Return the [X, Y] coordinate for the center point of the cell that contains the specified text.  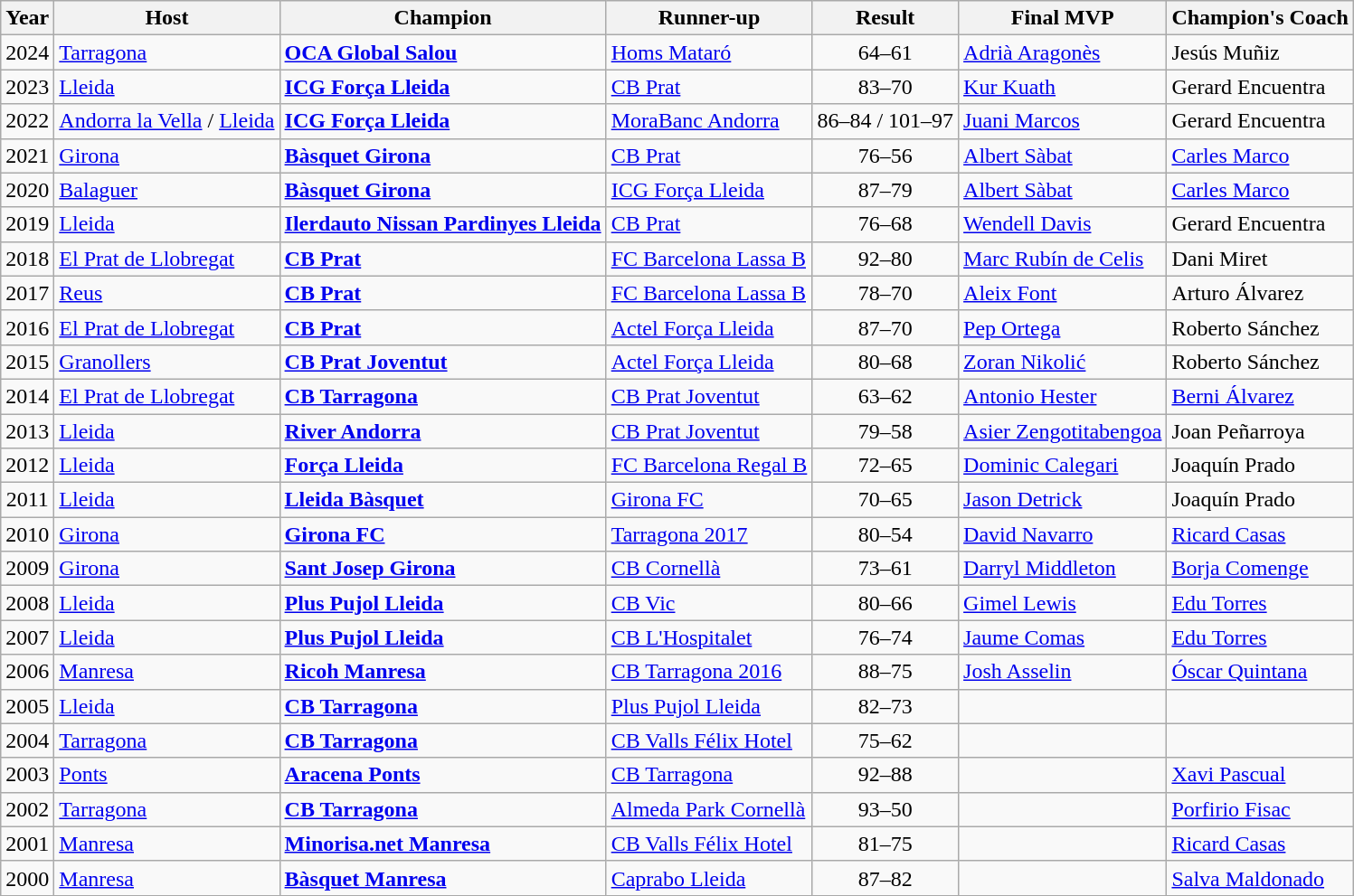
73–61 [885, 569]
2024 [27, 52]
River Andorra [443, 431]
CB L'Hospitalet [709, 637]
Darryl Middleton [1063, 569]
79–58 [885, 431]
2020 [27, 190]
Kur Kuath [1063, 87]
75–62 [885, 740]
80–68 [885, 362]
Ricoh Manresa [443, 672]
81–75 [885, 844]
Final MVP [1063, 18]
76–74 [885, 637]
2002 [27, 809]
78–70 [885, 293]
93–50 [885, 809]
2008 [27, 603]
2016 [27, 327]
2003 [27, 775]
2013 [27, 431]
2011 [27, 500]
Dominic Calegari [1063, 466]
Marc Rubín de Celis [1063, 259]
Arturo Álvarez [1260, 293]
2019 [27, 224]
Host [166, 18]
Antonio Hester [1063, 396]
Berni Álvarez [1260, 396]
2001 [27, 844]
Andorra la Vella / Lleida [166, 121]
Caprabo Lleida [709, 878]
Reus [166, 293]
2000 [27, 878]
76–56 [885, 156]
87–82 [885, 878]
2005 [27, 706]
Jesús Muñiz [1260, 52]
86–84 / 101–97 [885, 121]
Homs Mataró [709, 52]
Bàsquet Manresa [443, 878]
Balaguer [166, 190]
Adrià Aragonès [1063, 52]
Result [885, 18]
Champion [443, 18]
80–66 [885, 603]
Runner-up [709, 18]
2004 [27, 740]
David Navarro [1063, 534]
Pep Ortega [1063, 327]
Aleix Font [1063, 293]
Josh Asselin [1063, 672]
Jaume Comas [1063, 637]
OCA Global Salou [443, 52]
Aracena Ponts [443, 775]
Borja Comenge [1260, 569]
2007 [27, 637]
Almeda Park Cornellà [709, 809]
70–65 [885, 500]
2010 [27, 534]
Dani Miret [1260, 259]
Year [27, 18]
Xavi Pascual [1260, 775]
CB Cornellà [709, 569]
2015 [27, 362]
FC Barcelona Regal B [709, 466]
MoraBanc Andorra [709, 121]
87–70 [885, 327]
Jason Detrick [1063, 500]
Champion's Coach [1260, 18]
92–80 [885, 259]
63–62 [885, 396]
83–70 [885, 87]
87–79 [885, 190]
88–75 [885, 672]
2017 [27, 293]
Lleida Bàsquet [443, 500]
2021 [27, 156]
76–68 [885, 224]
Óscar Quintana [1260, 672]
2018 [27, 259]
2023 [27, 87]
80–54 [885, 534]
Porfirio Fisac [1260, 809]
Minorisa.net Manresa [443, 844]
2022 [27, 121]
Joan Peñarroya [1260, 431]
Ilerdauto Nissan Pardinyes Lleida [443, 224]
Salva Maldonado [1260, 878]
64–61 [885, 52]
Asier Zengotitabengoa [1063, 431]
Wendell Davis [1063, 224]
82–73 [885, 706]
2009 [27, 569]
CB Vic [709, 603]
Gimel Lewis [1063, 603]
Granollers [166, 362]
Zoran Nikolić [1063, 362]
Ponts [166, 775]
2006 [27, 672]
CB Tarragona 2016 [709, 672]
2012 [27, 466]
Juani Marcos [1063, 121]
Força Lleida [443, 466]
72–65 [885, 466]
Sant Josep Girona [443, 569]
2014 [27, 396]
92–88 [885, 775]
Tarragona 2017 [709, 534]
